Return [x, y] of the center of cell containing provided text 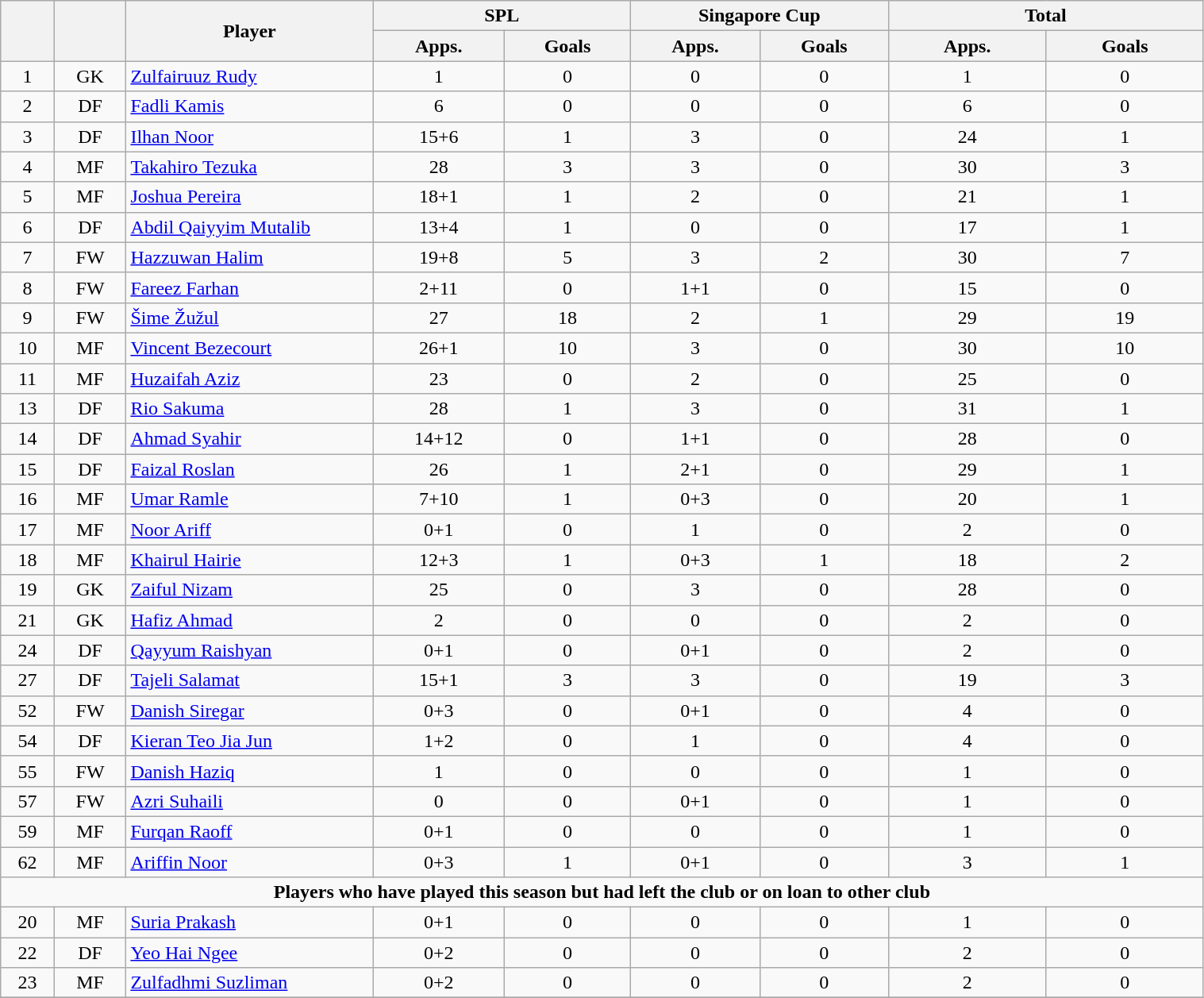
9 [28, 318]
Khairul Hairie [249, 560]
Furqan Raoff [249, 831]
Fareez Farhan [249, 287]
2+1 [695, 469]
62 [28, 861]
Total [1046, 16]
26 [439, 469]
59 [28, 831]
Fadli Kamis [249, 106]
Zaiful Nizam [249, 590]
Player [249, 31]
13 [28, 409]
Kieran Teo Jia Jun [249, 741]
13+4 [439, 227]
11 [28, 379]
57 [28, 801]
Umar Ramle [249, 499]
Zulfairuuz Rudy [249, 76]
26+1 [439, 348]
Faizal Roslan [249, 469]
Azri Suhaili [249, 801]
55 [28, 771]
Abdil Qaiyyim Mutalib [249, 227]
19+8 [439, 257]
7+10 [439, 499]
Qayyum Raishyan [249, 650]
Hazzuwan Halim [249, 257]
15+1 [439, 680]
Yeo Hai Ngee [249, 953]
Ariffin Noor [249, 861]
31 [967, 409]
16 [28, 499]
SPL [502, 16]
Noor Ariff [249, 530]
52 [28, 711]
Joshua Pereira [249, 197]
Huzaifah Aziz [249, 379]
Šime Žužul [249, 318]
Danish Siregar [249, 711]
14+12 [439, 439]
Danish Haziq [249, 771]
15+6 [439, 137]
8 [28, 287]
Hafiz Ahmad [249, 620]
18+1 [439, 197]
Tajeli Salamat [249, 680]
Ahmad Syahir [249, 439]
Rio Sakuma [249, 409]
Suria Prakash [249, 923]
Takahiro Tezuka [249, 167]
Singapore Cup [760, 16]
1+2 [439, 741]
Vincent Bezecourt [249, 348]
Zulfadhmi Suzliman [249, 983]
Players who have played this season but had left the club or on loan to other club [602, 892]
54 [28, 741]
2+11 [439, 287]
22 [28, 953]
14 [28, 439]
12+3 [439, 560]
Ilhan Noor [249, 137]
